Identify which cell holds the provided text, then report its [x, y] central coordinate. 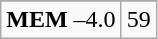
MEM –4.0 [61, 20]
59 [138, 20]
